Return (X, Y) of the center of cell containing provided text 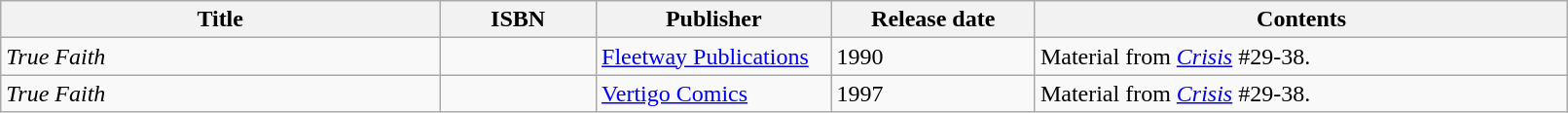
Contents (1300, 19)
Vertigo Comics (714, 94)
Publisher (714, 19)
Fleetway Publications (714, 56)
1990 (932, 56)
Title (220, 19)
Release date (932, 19)
1997 (932, 94)
ISBN (518, 19)
